Determine the [x, y] coordinate at the center of the cell enclosing the given text.  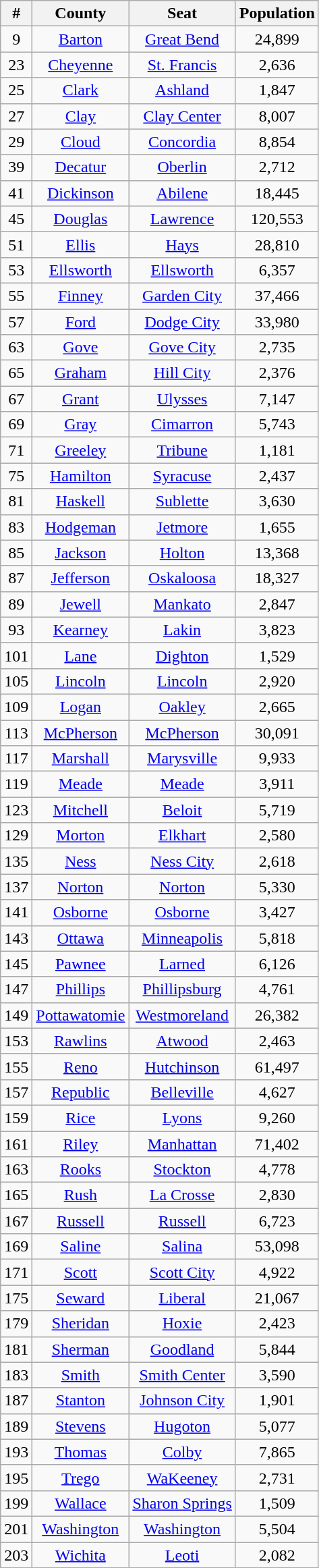
1,181 [277, 450]
Gove [81, 348]
29 [16, 142]
2,712 [277, 167]
Atwood [182, 1041]
145 [16, 964]
83 [16, 527]
Garden City [182, 296]
Jefferson [81, 578]
Jackson [81, 553]
161 [16, 1144]
WaKeeney [182, 1478]
183 [16, 1375]
175 [16, 1298]
Marysville [182, 759]
24,899 [277, 39]
6,357 [277, 270]
159 [16, 1118]
Mankato [182, 604]
Decatur [81, 167]
149 [16, 1015]
8,007 [277, 116]
147 [16, 990]
1,655 [277, 527]
Hutchinson [182, 1066]
2,920 [277, 681]
2,830 [277, 1195]
71 [16, 450]
89 [16, 604]
Riley [81, 1144]
Johnson City [182, 1401]
Cloud [81, 142]
Jetmore [182, 527]
Ulysses [182, 399]
4,627 [277, 1092]
153 [16, 1041]
87 [16, 578]
Hugoton [182, 1426]
Phillipsburg [182, 990]
Larned [182, 964]
Sherman [81, 1349]
Leoti [182, 1555]
Barton [81, 39]
179 [16, 1324]
Dickinson [81, 193]
193 [16, 1452]
Pottawatomie [81, 1015]
143 [16, 938]
5,743 [277, 425]
Saline [81, 1247]
5,818 [277, 938]
18,445 [277, 193]
6,723 [277, 1221]
Tribune [182, 450]
2,376 [277, 373]
7,147 [277, 399]
135 [16, 861]
1,901 [277, 1401]
75 [16, 476]
Pawnee [81, 964]
Ellis [81, 244]
57 [16, 322]
Sheridan [81, 1324]
69 [16, 425]
187 [16, 1401]
2,463 [277, 1041]
6,126 [277, 964]
195 [16, 1478]
3,823 [277, 630]
Douglas [81, 219]
Seward [81, 1298]
Elkhart [182, 836]
203 [16, 1555]
113 [16, 732]
Sublette [182, 502]
Haskell [81, 502]
Scott [81, 1272]
18,327 [277, 578]
5,077 [277, 1426]
Dighton [182, 655]
Goodland [182, 1349]
105 [16, 681]
181 [16, 1349]
1,847 [277, 90]
53 [16, 270]
67 [16, 399]
Sharon Springs [182, 1503]
5,504 [277, 1529]
Trego [81, 1478]
Cimarron [182, 425]
Hays [182, 244]
2,580 [277, 836]
2,636 [277, 65]
Ottawa [81, 938]
117 [16, 759]
3,911 [277, 784]
Syracuse [182, 476]
Lyons [182, 1118]
Mitchell [81, 810]
Great Bend [182, 39]
201 [16, 1529]
Ness [81, 861]
Lane [81, 655]
33,980 [277, 322]
120,553 [277, 219]
2,437 [277, 476]
55 [16, 296]
Manhattan [182, 1144]
Abilene [182, 193]
2,082 [277, 1555]
9 [16, 39]
3,427 [277, 913]
4,922 [277, 1272]
157 [16, 1092]
Scott City [182, 1272]
Oberlin [182, 167]
65 [16, 373]
2,618 [277, 861]
1,529 [277, 655]
Marshall [81, 759]
Morton [81, 836]
Wallace [81, 1503]
37,466 [277, 296]
Reno [81, 1066]
141 [16, 913]
Minneapolis [182, 938]
Ness City [182, 861]
Liberal [182, 1298]
2,423 [277, 1324]
85 [16, 553]
28,810 [277, 244]
Stevens [81, 1426]
1,509 [277, 1503]
Holton [182, 553]
Smith Center [182, 1375]
2,847 [277, 604]
La Crosse [182, 1195]
21,067 [277, 1298]
Dodge City [182, 322]
137 [16, 887]
45 [16, 219]
26,382 [277, 1015]
Ashland [182, 90]
Lakin [182, 630]
Kearney [81, 630]
Beloit [182, 810]
Stockton [182, 1170]
5,844 [277, 1349]
Cheyenne [81, 65]
7,865 [277, 1452]
Clay Center [182, 116]
2,665 [277, 707]
4,778 [277, 1170]
Wichita [81, 1555]
129 [16, 836]
71,402 [277, 1144]
Lawrence [182, 219]
Hill City [182, 373]
Hamilton [81, 476]
Graham [81, 373]
41 [16, 193]
Population [277, 13]
169 [16, 1247]
61,497 [277, 1066]
Grant [81, 399]
119 [16, 784]
30,091 [277, 732]
3,590 [277, 1375]
8,854 [277, 142]
Rawlins [81, 1041]
101 [16, 655]
Thomas [81, 1452]
Oakley [182, 707]
St. Francis [182, 65]
39 [16, 167]
23 [16, 65]
163 [16, 1170]
189 [16, 1426]
3,630 [277, 502]
Belleville [182, 1092]
# [16, 13]
81 [16, 502]
Hodgeman [81, 527]
9,260 [277, 1118]
109 [16, 707]
25 [16, 90]
199 [16, 1503]
Clay [81, 116]
5,719 [277, 810]
9,933 [277, 759]
123 [16, 810]
Gove City [182, 348]
93 [16, 630]
63 [16, 348]
155 [16, 1066]
Seat [182, 13]
167 [16, 1221]
Rush [81, 1195]
53,098 [277, 1247]
Logan [81, 707]
4,761 [277, 990]
Hoxie [182, 1324]
51 [16, 244]
171 [16, 1272]
Gray [81, 425]
Rice [81, 1118]
County [81, 13]
Republic [81, 1092]
Finney [81, 296]
27 [16, 116]
Smith [81, 1375]
5,330 [277, 887]
Salina [182, 1247]
Jewell [81, 604]
165 [16, 1195]
Ford [81, 322]
Westmoreland [182, 1015]
Colby [182, 1452]
2,731 [277, 1478]
Rooks [81, 1170]
Stanton [81, 1401]
Oskaloosa [182, 578]
Greeley [81, 450]
Phillips [81, 990]
13,368 [277, 553]
Clark [81, 90]
2,735 [277, 348]
Concordia [182, 142]
